Return [X, Y] of the center of cell containing provided text 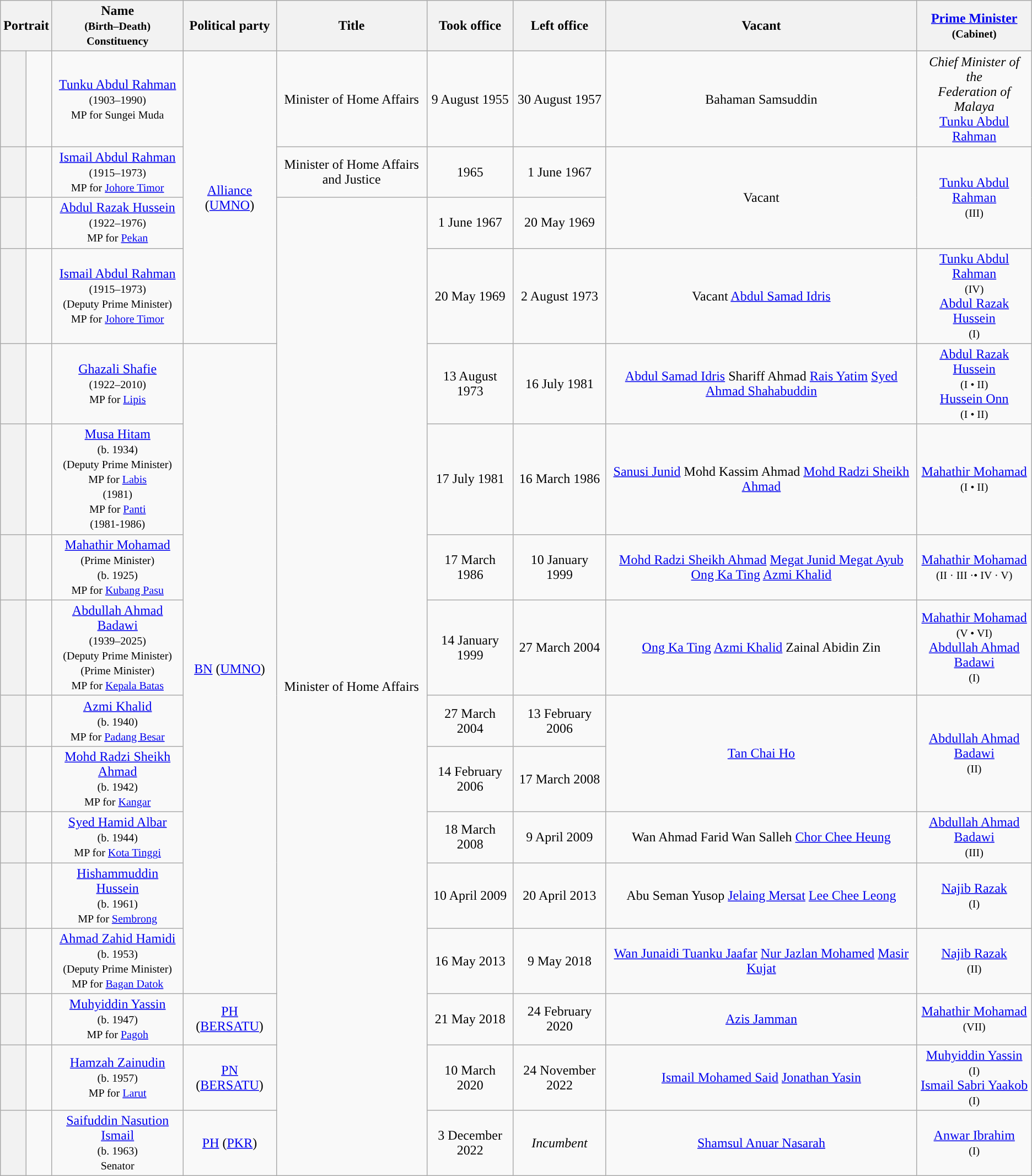
17 July 1981 [470, 479]
Tan Chai Ho [761, 753]
Azis Jamman [761, 1019]
Mohd Radzi Sheikh Ahmad(b. 1942)MP for Kangar [117, 778]
Bahaman Samsuddin [761, 99]
Minister of Home Affairs and Justice [352, 172]
10 April 2009 [470, 895]
Mohd Radzi Sheikh Ahmad Megat Junid Megat Ayub Ong Ka Ting Azmi Khalid [761, 567]
Tunku Abdul Rahman(IV)Abdul Razak Hussein(I) [974, 296]
10 March 2020 [470, 1077]
Anwar Ibrahim(I) [974, 1143]
Musa Hitam(b. 1934)(Deputy Prime Minister) MP for Labis (1981) MP for Panti (1981-1986) [117, 479]
Ong Ka Ting Azmi Khalid Zainal Abidin Zin [761, 647]
Ismail Abdul Rahman(1915–1973)MP for Johore Timor [117, 172]
Azmi Khalid(b. 1940)MP for Padang Besar [117, 721]
Hamzah Zainudin(b. 1957)MP for Larut [117, 1077]
Ismail Abdul Rahman(1915–1973)(Deputy Prime Minister) MP for Johore Timor [117, 296]
Name(Birth–Death)Constituency [117, 26]
Abdullah Ahmad Badawi(III) [974, 837]
Took office [470, 26]
Chief Minister of the Federation of MalayaTunku Abdul Rahman [974, 99]
16 July 1981 [560, 384]
Wan Junaidi Tuanku Jaafar Nur Jazlan Mohamed Masir Kujat [761, 962]
Najib Razak(II) [974, 962]
18 March 2008 [470, 837]
Muhyiddin Yassin(I)Ismail Sabri Yaakob(I) [974, 1077]
9 April 2009 [560, 837]
Ismail Mohamed Said Jonathan Yasin [761, 1077]
1965 [470, 172]
3 December 2022 [470, 1143]
9 May 2018 [560, 962]
Abdullah Ahmad Badawi(II) [974, 753]
Ghazali Shafie(1922–2010)MP for Lipis [117, 384]
Incumbent [560, 1143]
Vacant Abdul Samad Idris [761, 296]
Abdullah Ahmad Badawi(1939–2025)(Deputy Prime Minister) (Prime Minister) MP for Kepala Batas [117, 647]
PN (BERSATU) [229, 1077]
PH (PKR) [229, 1143]
10 January 1999 [560, 567]
Prime Minister(Cabinet) [974, 26]
14 January 1999 [470, 647]
Abu Seman Yusop Jelaing Mersat Lee Chee Leong [761, 895]
Syed Hamid Albar(b. 1944)MP for Kota Tinggi [117, 837]
Muhyiddin Yassin(b. 1947)MP for Pagoh [117, 1019]
20 April 2013 [560, 895]
Ahmad Zahid Hamidi(b. 1953)(Deputy Prime Minister) MP for Bagan Datok [117, 962]
Hishammuddin Hussein(b. 1961)MP for Sembrong [117, 895]
16 March 1986 [560, 479]
Sanusi Junid Mohd Kassim Ahmad Mohd Radzi Sheikh Ahmad [761, 479]
Abdul Razak Hussein(I • II)Hussein Onn(I • II) [974, 384]
Political party [229, 26]
24 February 2020 [560, 1019]
Saifuddin Nasution Ismail(b. 1963)Senator [117, 1143]
BN (UMNO) [229, 669]
9 August 1955 [470, 99]
Abdul Razak Hussein(1922–1976)MP for Pekan [117, 223]
17 March 2008 [560, 778]
30 August 1957 [560, 99]
Mahathir Mohamad(II · III ·• IV · V) [974, 567]
14 February 2006 [470, 778]
16 May 2013 [470, 962]
Mahathir Mohamad(I • II) [974, 479]
Alliance (UMNO) [229, 197]
Tunku Abdul Rahman(III) [974, 197]
21 May 2018 [470, 1019]
17 March 1986 [470, 567]
Wan Ahmad Farid Wan Salleh Chor Chee Heung [761, 837]
Shamsul Anuar Nasarah [761, 1143]
Najib Razak(I) [974, 895]
13 August 1973 [470, 384]
Title [352, 26]
13 February 2006 [560, 721]
Abdul Samad Idris Shariff Ahmad Rais Yatim Syed Ahmad Shahabuddin [761, 384]
Mahathir Mohamad(V • VI)Abdullah Ahmad Badawi(I) [974, 647]
Mahathir Mohamad(VII) [974, 1019]
Portrait [26, 26]
PH (BERSATU) [229, 1019]
Left office [560, 26]
2 August 1973 [560, 296]
Mahathir Mohamad(Prime Minister) (b. 1925)MP for Kubang Pasu [117, 567]
24 November 2022 [560, 1077]
Tunku Abdul Rahman(1903–1990)MP for Sungei Muda [117, 99]
